Return [x, y] of the center of cell containing provided text 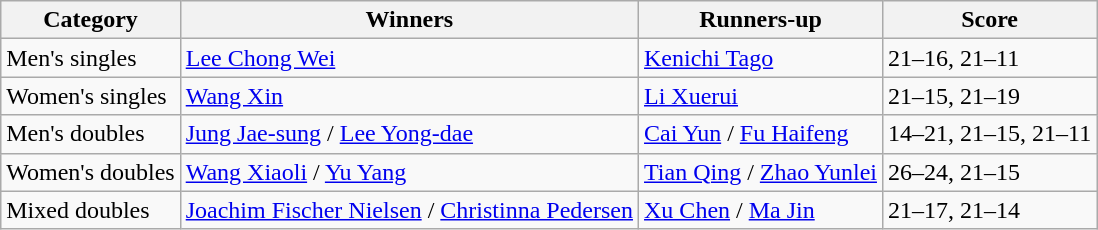
Lee Chong Wei [409, 58]
Joachim Fischer Nielsen / Christinna Pedersen [409, 210]
Wang Xiaoli / Yu Yang [409, 172]
Xu Chen / Ma Jin [761, 210]
Wang Xin [409, 96]
Winners [409, 20]
Men's doubles [90, 134]
Tian Qing / Zhao Yunlei [761, 172]
Runners-up [761, 20]
26–24, 21–15 [989, 172]
Men's singles [90, 58]
21–15, 21–19 [989, 96]
21–17, 21–14 [989, 210]
Jung Jae-sung / Lee Yong-dae [409, 134]
Category [90, 20]
Li Xuerui [761, 96]
14–21, 21–15, 21–11 [989, 134]
Women's doubles [90, 172]
Score [989, 20]
21–16, 21–11 [989, 58]
Cai Yun / Fu Haifeng [761, 134]
Kenichi Tago [761, 58]
Mixed doubles [90, 210]
Women's singles [90, 96]
